Return [x, y] of the center of cell containing provided text 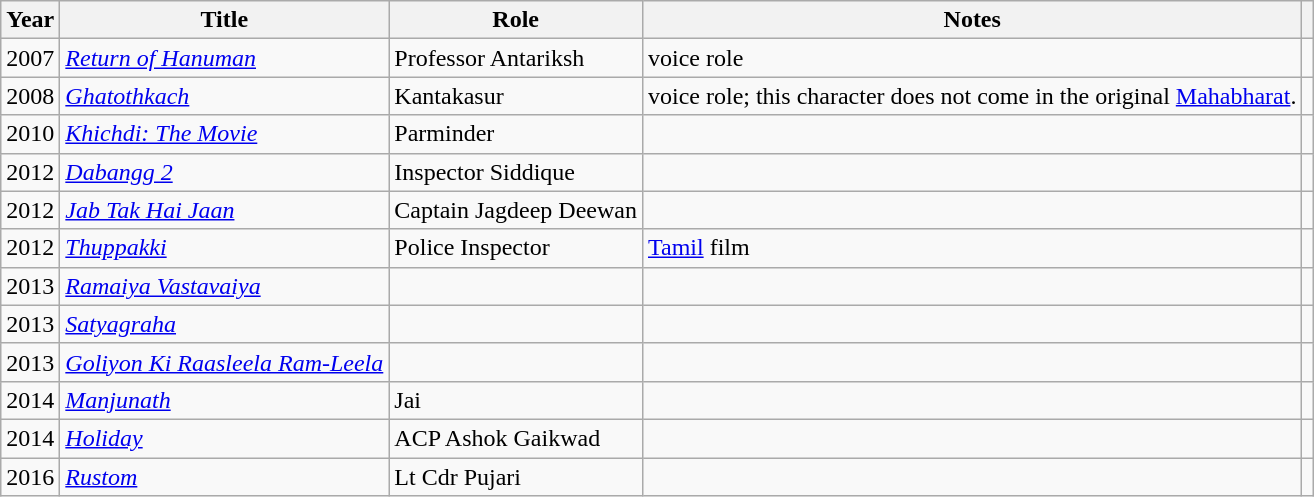
Manjunath [224, 400]
Ghatothkach [224, 96]
Inspector Siddique [516, 172]
2007 [30, 58]
Captain Jagdeep Deewan [516, 210]
voice role [972, 58]
2010 [30, 134]
Ramaiya Vastavaiya [224, 286]
Satyagraha [224, 324]
2016 [30, 477]
Jab Tak Hai Jaan [224, 210]
Parminder [516, 134]
Khichdi: The Movie [224, 134]
Police Inspector [516, 248]
2008 [30, 96]
voice role; this character does not come in the original Mahabharat. [972, 96]
Jai [516, 400]
Tamil film [972, 248]
Year [30, 20]
Return of Hanuman [224, 58]
Notes [972, 20]
Title [224, 20]
Thuppakki [224, 248]
Professor Antariksh [516, 58]
Goliyon Ki Raasleela Ram-Leela [224, 362]
Role [516, 20]
Rustom [224, 477]
Lt Cdr Pujari [516, 477]
Dabangg 2 [224, 172]
Holiday [224, 438]
Kantakasur [516, 96]
ACP Ashok Gaikwad [516, 438]
